Pinpoint the cell where the given text exists, returning its [X, Y] midpoint coordinate. 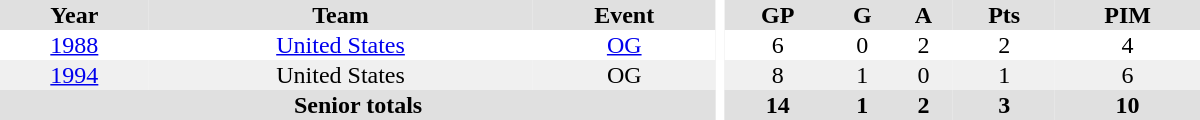
Pts [1004, 15]
GP [778, 15]
10 [1128, 105]
G [862, 15]
1988 [74, 45]
14 [778, 105]
Year [74, 15]
A [924, 15]
3 [1004, 105]
8 [778, 75]
4 [1128, 45]
1994 [74, 75]
PIM [1128, 15]
Team [341, 15]
Event [624, 15]
Senior totals [358, 105]
